Find where the given text appears and provide that cell's center as [x, y] coordinate. 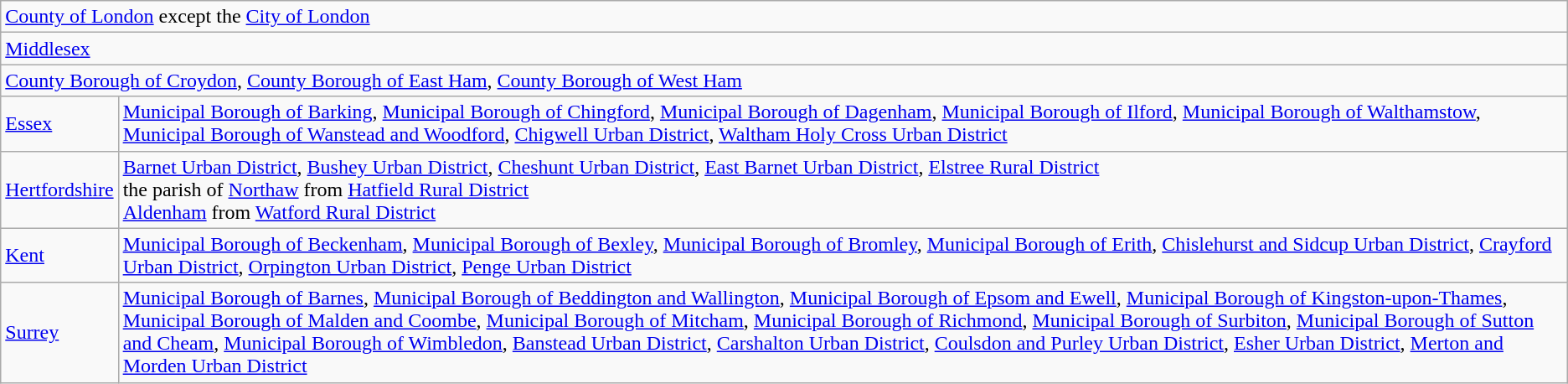
Hertfordshire [59, 189]
County of London except the City of London [784, 17]
Kent [59, 255]
Essex [59, 124]
Surrey [59, 332]
Middlesex [784, 49]
County Borough of Croydon, County Borough of East Ham, County Borough of West Ham [784, 80]
